Provide the (x, y) coordinate of the cell's center where the given text is located.  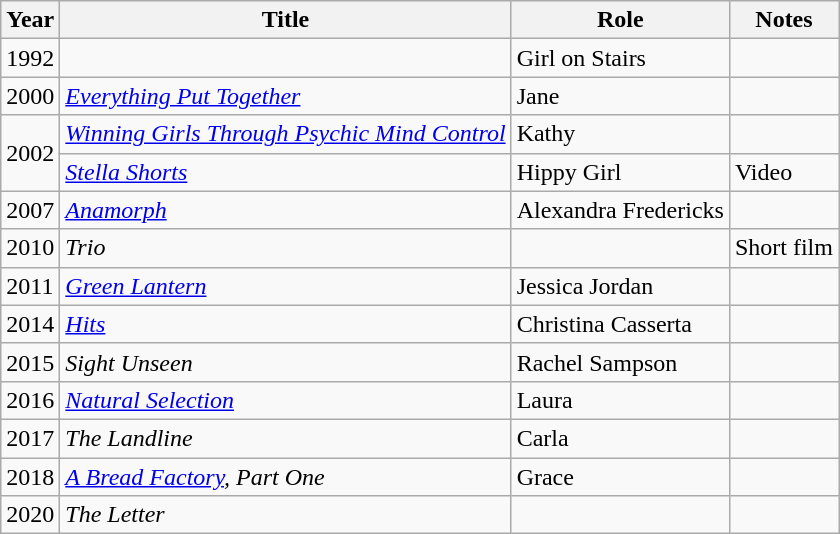
2000 (30, 96)
Notes (784, 20)
Grace (620, 477)
Hits (286, 324)
Jessica Jordan (620, 286)
2016 (30, 400)
Girl on Stairs (620, 58)
2018 (30, 477)
2014 (30, 324)
2011 (30, 286)
Carla (620, 438)
Year (30, 20)
2020 (30, 515)
2010 (30, 248)
Video (784, 172)
2002 (30, 153)
Role (620, 20)
Kathy (620, 134)
Trio (286, 248)
2007 (30, 210)
2017 (30, 438)
1992 (30, 58)
Short film (784, 248)
Green Lantern (286, 286)
Anamorph (286, 210)
Rachel Sampson (620, 362)
Sight Unseen (286, 362)
Jane (620, 96)
Everything Put Together (286, 96)
Natural Selection (286, 400)
Laura (620, 400)
Hippy Girl (620, 172)
A Bread Factory, Part One (286, 477)
Alexandra Fredericks (620, 210)
Title (286, 20)
The Letter (286, 515)
The Landline (286, 438)
Stella Shorts (286, 172)
Christina Casserta (620, 324)
2015 (30, 362)
Winning Girls Through Psychic Mind Control (286, 134)
